Detect which cell encompasses the target text, then output its (X, Y) center coordinate. 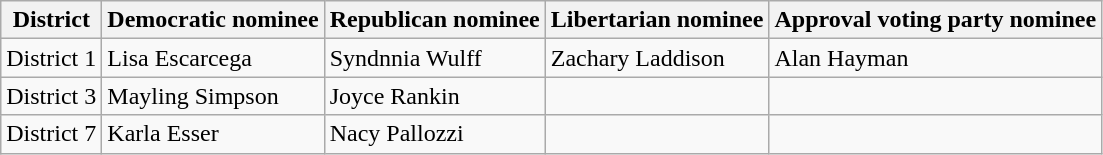
Nacy Pallozzi (434, 134)
District 1 (52, 58)
District 7 (52, 134)
Approval voting party nominee (936, 20)
Libertarian nominee (657, 20)
Zachary Laddison (657, 58)
Lisa Escarcega (213, 58)
Republican nominee (434, 20)
Mayling Simpson (213, 96)
Alan Hayman (936, 58)
District 3 (52, 96)
District (52, 20)
Joyce Rankin (434, 96)
Democratic nominee (213, 20)
Karla Esser (213, 134)
Syndnnia Wulff (434, 58)
